From the cell containing the given text, extract its center point as (X, Y) coordinate. 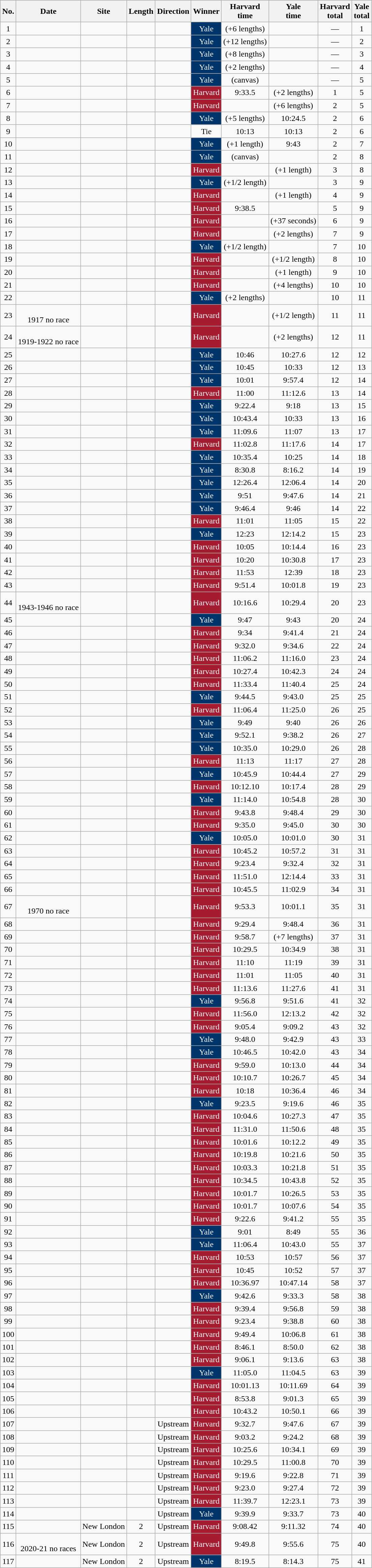
(+4 lengths) (293, 285)
9:38.8 (293, 1321)
9:22.4 (245, 406)
84 (8, 1129)
10:46.5 (245, 1052)
10:26.7 (293, 1078)
10:01.6 (245, 1142)
10:01.0 (293, 838)
10:05 (245, 547)
11:04.5 (293, 1373)
113 (8, 1501)
76 (8, 1026)
11:40.4 (293, 684)
9:18 (293, 406)
83 (8, 1116)
Yaletotal (362, 11)
11:17.6 (293, 444)
12:39 (293, 572)
9:47 (245, 620)
9:23.5 (245, 1103)
Yaletime (293, 11)
12:23.1 (293, 1501)
10:57.2 (293, 851)
96 (8, 1283)
81 (8, 1091)
10:42.3 (293, 671)
9:45.0 (293, 825)
11:53 (245, 572)
9:11.32 (293, 1527)
86 (8, 1155)
11:00.8 (293, 1463)
10:42.0 (293, 1052)
Length (141, 11)
9:53.3 (245, 907)
87 (8, 1167)
110 (8, 1463)
10:43.8 (293, 1180)
11:27.6 (293, 988)
115 (8, 1527)
9:01.3 (293, 1398)
9:51.6 (293, 1001)
9:32.0 (245, 646)
104 (8, 1385)
11:50.6 (293, 1129)
10:26.5 (293, 1193)
92 (8, 1232)
10:47.14 (293, 1283)
9:23.0 (245, 1488)
106 (8, 1411)
10:52 (293, 1270)
80 (8, 1078)
9:22.8 (293, 1475)
9:41.2 (293, 1219)
101 (8, 1347)
117 (8, 1561)
9:58.7 (245, 937)
9:34.6 (293, 646)
107 (8, 1424)
9:42.9 (293, 1039)
Winner (206, 11)
11:56.0 (245, 1014)
9:33.5 (245, 93)
8:46.1 (245, 1347)
10:45.2 (245, 851)
9:08.42 (245, 1527)
11:31.0 (245, 1129)
8:30.8 (245, 470)
11:33.4 (245, 684)
9:42.6 (245, 1296)
82 (8, 1103)
9:27.4 (293, 1488)
11:17 (293, 761)
10:27.3 (293, 1116)
9:09.2 (293, 1026)
10:34.1 (293, 1450)
10:01.1 (293, 907)
1919-1922 no race (49, 337)
10:01 (245, 380)
9:59.0 (245, 1065)
9:38.2 (293, 735)
9:24.2 (293, 1437)
9:49.8 (245, 1544)
10:17.4 (293, 787)
12:14.4 (293, 876)
10:54.8 (293, 799)
12:23 (245, 534)
10:04.6 (245, 1116)
10:21.8 (293, 1167)
9:06.1 (245, 1360)
9:44.5 (245, 697)
11:51.0 (245, 876)
10:01.13 (245, 1385)
11:02.8 (245, 444)
8:49 (293, 1232)
9:32.7 (245, 1424)
11:10 (245, 962)
9:01 (245, 1232)
10:19.8 (245, 1155)
94 (8, 1257)
8:14.3 (293, 1561)
10:43.0 (293, 1245)
11:25.0 (293, 710)
10:10.7 (245, 1078)
10:46 (245, 354)
78 (8, 1052)
9:52.1 (245, 735)
9:48.0 (245, 1039)
10:45.9 (245, 774)
9:41.4 (293, 633)
8:50.0 (293, 1347)
(+12 lengths) (245, 41)
100 (8, 1334)
10:11.69 (293, 1385)
12:13.2 (293, 1014)
10:03.3 (245, 1167)
11:06.2 (245, 659)
10:35.0 (245, 748)
Harvardtotal (335, 11)
10:18 (245, 1091)
10:12.2 (293, 1142)
93 (8, 1245)
109 (8, 1450)
1970 no race (49, 907)
(+7 lengths) (293, 937)
9:22.6 (245, 1219)
88 (8, 1180)
1917 no race (49, 315)
99 (8, 1321)
10:24.5 (293, 118)
11:19 (293, 962)
Harvardtime (245, 11)
10:29.4 (293, 602)
(+5 lengths) (245, 118)
10:35.4 (245, 457)
12:06.4 (293, 483)
9:55.6 (293, 1544)
8:16.2 (293, 470)
9:39.4 (245, 1309)
90 (8, 1206)
12:14.2 (293, 534)
11:13 (245, 761)
1943-1946 no race (49, 602)
11:39.7 (245, 1501)
10:36.97 (245, 1283)
77 (8, 1039)
11:12.6 (293, 393)
Direction (173, 11)
9:43.0 (293, 697)
10:29.0 (293, 748)
Tie (206, 131)
10:36.4 (293, 1091)
(+8 lengths) (245, 54)
10:21.6 (293, 1155)
10:14.4 (293, 547)
108 (8, 1437)
9:05.4 (245, 1026)
10:27.4 (245, 671)
11:09.6 (245, 431)
89 (8, 1193)
116 (8, 1544)
8:53.8 (245, 1398)
10:45.5 (245, 889)
10:25 (293, 457)
9:33.7 (293, 1514)
11:16.0 (293, 659)
9:49 (245, 723)
9:46.4 (245, 508)
9:32.4 (293, 864)
11:13.6 (245, 988)
102 (8, 1360)
9:34 (245, 633)
9:49.4 (245, 1334)
114 (8, 1514)
(+37 seconds) (293, 221)
10:34.9 (293, 950)
10:05.0 (245, 838)
9:57.4 (293, 380)
10:43.2 (245, 1411)
10:06.8 (293, 1334)
91 (8, 1219)
No. (8, 11)
11:05.0 (245, 1373)
10:01.8 (293, 585)
9:38.5 (245, 208)
9:29.4 (245, 924)
11:02.9 (293, 889)
10:44.4 (293, 774)
9:39.9 (245, 1514)
10:12.10 (245, 787)
11:14.0 (245, 799)
12:26.4 (245, 483)
10:57 (293, 1257)
9:03.2 (245, 1437)
10:43.4 (245, 419)
10:27.6 (293, 354)
11:07 (293, 431)
97 (8, 1296)
95 (8, 1270)
111 (8, 1475)
85 (8, 1142)
98 (8, 1309)
8:19.5 (245, 1561)
9:43.8 (245, 812)
9:33.3 (293, 1296)
10:16.6 (245, 602)
9:40 (293, 723)
9:35.0 (245, 825)
10:13.0 (293, 1065)
9:51 (245, 495)
2020-21 no races (49, 1544)
10:34.5 (245, 1180)
10:25.6 (245, 1450)
103 (8, 1373)
10:20 (245, 559)
79 (8, 1065)
11:00 (245, 393)
10:53 (245, 1257)
9:51.4 (245, 585)
Site (104, 11)
10:07.6 (293, 1206)
10:50.1 (293, 1411)
10:30.8 (293, 559)
Date (49, 11)
9:46 (293, 508)
9:13.6 (293, 1360)
105 (8, 1398)
112 (8, 1488)
